Return the (X, Y) coordinate for the center point of the cell that contains the specified text.  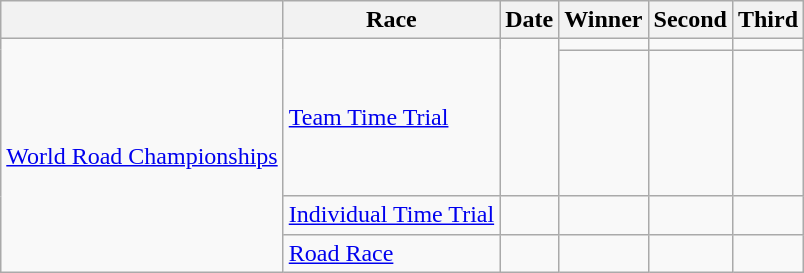
Winner (604, 20)
Race (391, 20)
Second (690, 20)
Road Race (391, 253)
World Road Championships (142, 156)
Team Time Trial (391, 118)
Date (530, 20)
Individual Time Trial (391, 215)
Third (768, 20)
